Detect which cell encompasses the target text, then output its (x, y) center coordinate. 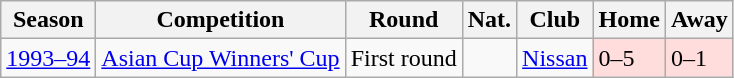
0–5 (629, 58)
Home (629, 20)
0–1 (699, 58)
First round (404, 58)
Competition (220, 20)
Asian Cup Winners' Cup (220, 58)
Away (699, 20)
Nissan (555, 58)
Round (404, 20)
Club (555, 20)
Season (48, 20)
1993–94 (48, 58)
Nat. (489, 20)
